Identify which cell holds the provided text, then report its [X, Y] central coordinate. 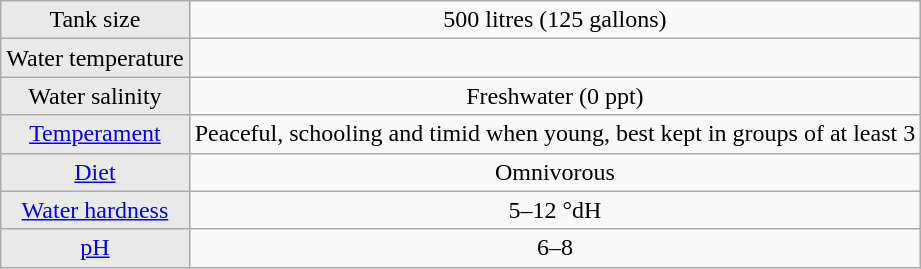
Water hardness [95, 210]
Temperament [95, 134]
Omnivorous [555, 172]
Water salinity [95, 96]
5–12 °dH [555, 210]
Water temperature [95, 58]
Peaceful, schooling and timid when young, best kept in groups of at least 3 [555, 134]
6–8 [555, 248]
500 litres (125 gallons) [555, 20]
Freshwater (0 ppt) [555, 96]
Tank size [95, 20]
Diet [95, 172]
pH [95, 248]
